Find where the given text appears and provide that cell's center as [x, y] coordinate. 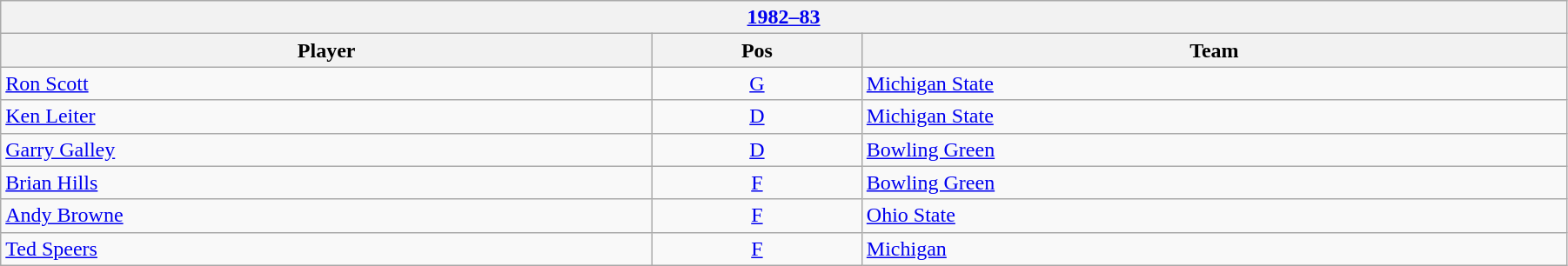
1982–83 [784, 17]
Brian Hills [327, 183]
Ken Leiter [327, 116]
Garry Galley [327, 150]
Player [327, 50]
Ted Speers [327, 249]
Team [1214, 50]
Pos [757, 50]
G [757, 83]
Andy Browne [327, 216]
Ron Scott [327, 83]
Michigan [1214, 249]
Ohio State [1214, 216]
